Find where the given text appears and provide that cell's center as (X, Y) coordinate. 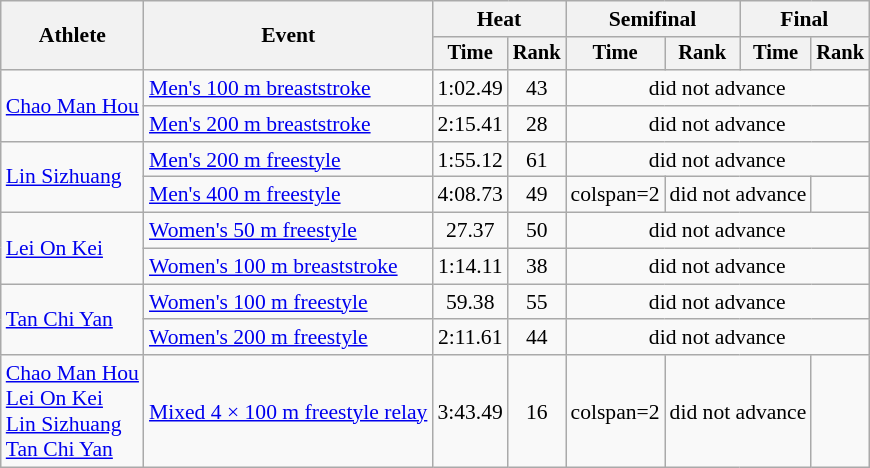
Women's 50 m freestyle (288, 231)
Men's 100 m breaststroke (288, 88)
Men's 200 m freestyle (288, 160)
Lei On Kei (72, 248)
Women's 100 m breaststroke (288, 267)
1:02.49 (470, 88)
59.38 (470, 302)
Event (288, 36)
55 (537, 302)
16 (537, 411)
61 (537, 160)
Athlete (72, 36)
Women's 100 m freestyle (288, 302)
Men's 400 m freestyle (288, 195)
4:08.73 (470, 195)
Heat (498, 19)
Tan Chi Yan (72, 320)
50 (537, 231)
Chao Man HouLei On KeiLin SizhuangTan Chi Yan (72, 411)
38 (537, 267)
Men's 200 m breaststroke (288, 124)
Final (804, 19)
44 (537, 338)
49 (537, 195)
Women's 200 m freestyle (288, 338)
Lin Sizhuang (72, 178)
1:14.11 (470, 267)
27.37 (470, 231)
43 (537, 88)
Chao Man Hou (72, 106)
28 (537, 124)
1:55.12 (470, 160)
2:15.41 (470, 124)
Mixed 4 × 100 m freestyle relay (288, 411)
Semifinal (653, 19)
3:43.49 (470, 411)
2:11.61 (470, 338)
